Scan for the cell matching the given text and deliver its [X, Y] coordinate at center. 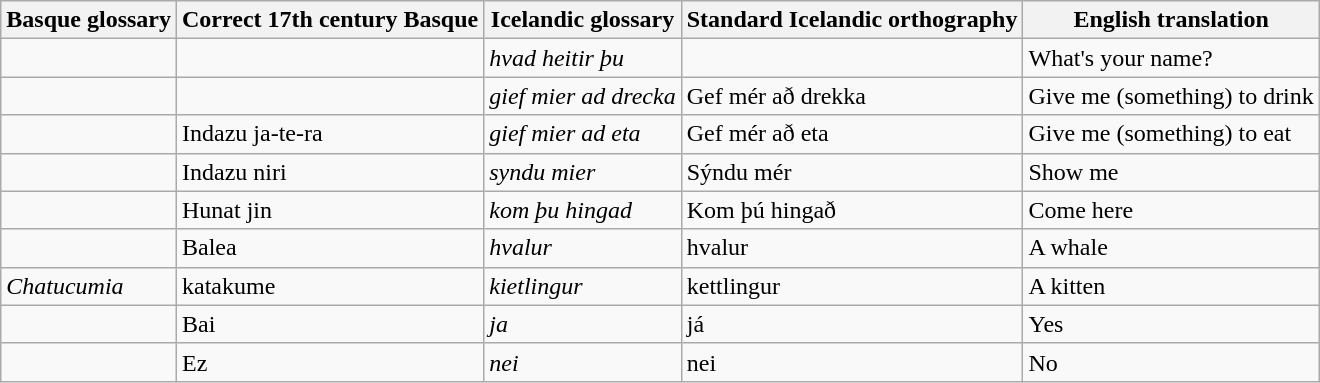
Indazu niri [330, 172]
Yes [1171, 324]
Balea [330, 248]
English translation [1171, 20]
Correct 17th century Basque [330, 20]
Kom þú hingað [852, 210]
gief mier ad drecka [582, 96]
ja [582, 324]
Hunat jin [330, 210]
A whale [1171, 248]
Ez [330, 362]
Indazu ja-te-ra [330, 134]
katakume [330, 286]
Standard Icelandic orthography [852, 20]
hvad heitir þu [582, 58]
kom þu hingad [582, 210]
A kitten [1171, 286]
Icelandic glossary [582, 20]
gief mier ad eta [582, 134]
Chatucumia [89, 286]
No [1171, 362]
já [852, 324]
What's your name? [1171, 58]
Come here [1171, 210]
Gef mér að drekka [852, 96]
Bai [330, 324]
syndu mier [582, 172]
Gef mér að eta [852, 134]
Give me (something) to drink [1171, 96]
kettlingur [852, 286]
Sýndu mér [852, 172]
kietlingur [582, 286]
Show me [1171, 172]
Basque glossary [89, 20]
Give me (something) to eat [1171, 134]
